Capture the cell that displays the provided text and extract its (x, y) central coordinate. 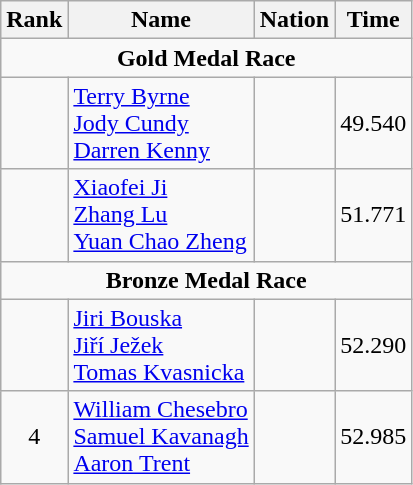
Jiri BouskaJiří Ježek Tomas Kvasnicka (161, 345)
Rank (34, 20)
4 (34, 437)
52.290 (374, 345)
Xiaofei JiZhang Lu Yuan Chao Zheng (161, 215)
Time (374, 20)
52.985 (374, 437)
William ChesebroSamuel Kavanagh Aaron Trent (161, 437)
Gold Medal Race (206, 58)
Bronze Medal Race (206, 280)
49.540 (374, 123)
Nation (294, 20)
Name (161, 20)
51.771 (374, 215)
Terry ByrneJody Cundy Darren Kenny (161, 123)
